Detect which cell encompasses the target text, then output its [x, y] center coordinate. 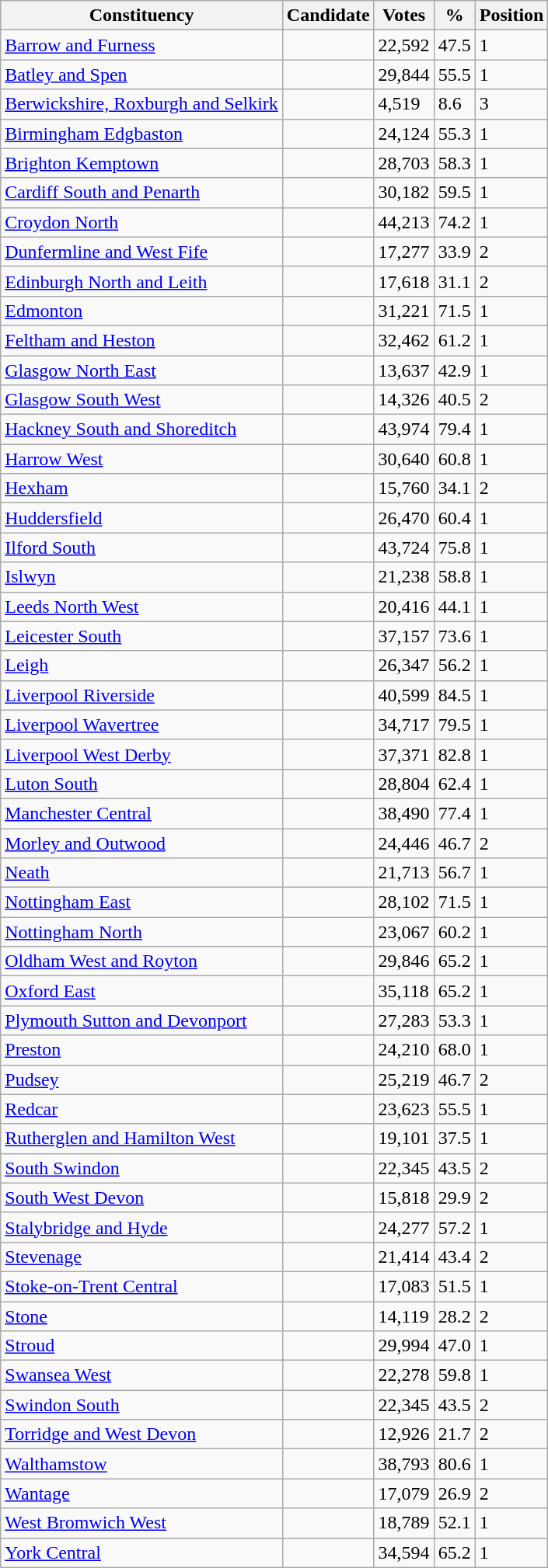
13,637 [404, 370]
15,760 [404, 488]
Harrow West [141, 459]
42.9 [454, 370]
34,717 [404, 725]
77.4 [454, 813]
24,124 [404, 134]
24,210 [404, 1050]
17,079 [404, 1493]
27,283 [404, 1020]
4,519 [404, 104]
34,594 [404, 1552]
Hexham [141, 488]
29,846 [404, 961]
Barrow and Furness [141, 45]
17,277 [404, 252]
28.2 [454, 1316]
38,490 [404, 813]
75.8 [454, 548]
Glasgow South West [141, 400]
21.7 [454, 1434]
52.1 [454, 1523]
60.4 [454, 518]
19,101 [404, 1139]
44,213 [404, 222]
21,713 [404, 873]
Leeds North West [141, 607]
79.4 [454, 429]
14,326 [404, 400]
26,470 [404, 518]
York Central [141, 1552]
23,623 [404, 1109]
29.9 [454, 1198]
3 [511, 104]
Preston [141, 1050]
56.2 [454, 666]
Glasgow North East [141, 370]
Walthamstow [141, 1464]
Cardiff South and Penarth [141, 193]
82.8 [454, 754]
17,083 [404, 1286]
80.6 [454, 1464]
8.6 [454, 104]
Rutherglen and Hamilton West [141, 1139]
24,446 [404, 843]
58.8 [454, 577]
Torridge and West Devon [141, 1434]
Islwyn [141, 577]
84.5 [454, 695]
Batley and Spen [141, 75]
47.5 [454, 45]
Nottingham East [141, 902]
17,618 [404, 281]
21,414 [404, 1257]
22,592 [404, 45]
57.2 [454, 1227]
43,724 [404, 548]
37.5 [454, 1139]
21,238 [404, 577]
Edmonton [141, 311]
Stroud [141, 1346]
Liverpool Riverside [141, 695]
62.4 [454, 784]
Luton South [141, 784]
Edinburgh North and Leith [141, 281]
24,277 [404, 1227]
60.2 [454, 932]
14,119 [404, 1316]
68.0 [454, 1050]
Stoke-on-Trent Central [141, 1286]
37,157 [404, 636]
% [454, 16]
56.7 [454, 873]
12,926 [404, 1434]
73.6 [454, 636]
18,789 [404, 1523]
Neath [141, 873]
Feltham and Heston [141, 340]
Pudsey [141, 1080]
43.4 [454, 1257]
Position [511, 16]
35,118 [404, 991]
Swansea West [141, 1375]
26,347 [404, 666]
Redcar [141, 1109]
28,102 [404, 902]
Huddersfield [141, 518]
Stevenage [141, 1257]
15,818 [404, 1198]
Leicester South [141, 636]
58.3 [454, 163]
Brighton Kemptown [141, 163]
43,974 [404, 429]
31.1 [454, 281]
Stone [141, 1316]
28,703 [404, 163]
28,804 [404, 784]
South Swindon [141, 1168]
44.1 [454, 607]
Liverpool West Derby [141, 754]
Votes [404, 16]
20,416 [404, 607]
Plymouth Sutton and Devonport [141, 1020]
Croydon North [141, 222]
30,640 [404, 459]
61.2 [454, 340]
40,599 [404, 695]
Swindon South [141, 1405]
Liverpool Wavertree [141, 725]
31,221 [404, 311]
60.8 [454, 459]
Morley and Outwood [141, 843]
59.8 [454, 1375]
Oxford East [141, 991]
Dunfermline and West Fife [141, 252]
33.9 [454, 252]
32,462 [404, 340]
Candidate [328, 16]
22,278 [404, 1375]
29,844 [404, 75]
Oldham West and Royton [141, 961]
Berwickshire, Roxburgh and Selkirk [141, 104]
Stalybridge and Hyde [141, 1227]
26.9 [454, 1493]
47.0 [454, 1346]
53.3 [454, 1020]
59.5 [454, 193]
23,067 [404, 932]
South West Devon [141, 1198]
Wantage [141, 1493]
Birmingham Edgbaston [141, 134]
Hackney South and Shoreditch [141, 429]
51.5 [454, 1286]
55.3 [454, 134]
37,371 [404, 754]
Manchester Central [141, 813]
34.1 [454, 488]
Nottingham North [141, 932]
79.5 [454, 725]
30,182 [404, 193]
74.2 [454, 222]
29,994 [404, 1346]
Constituency [141, 16]
Leigh [141, 666]
38,793 [404, 1464]
25,219 [404, 1080]
40.5 [454, 400]
West Bromwich West [141, 1523]
Ilford South [141, 548]
